Return the [X, Y] coordinate for the center point of the cell that contains the specified text.  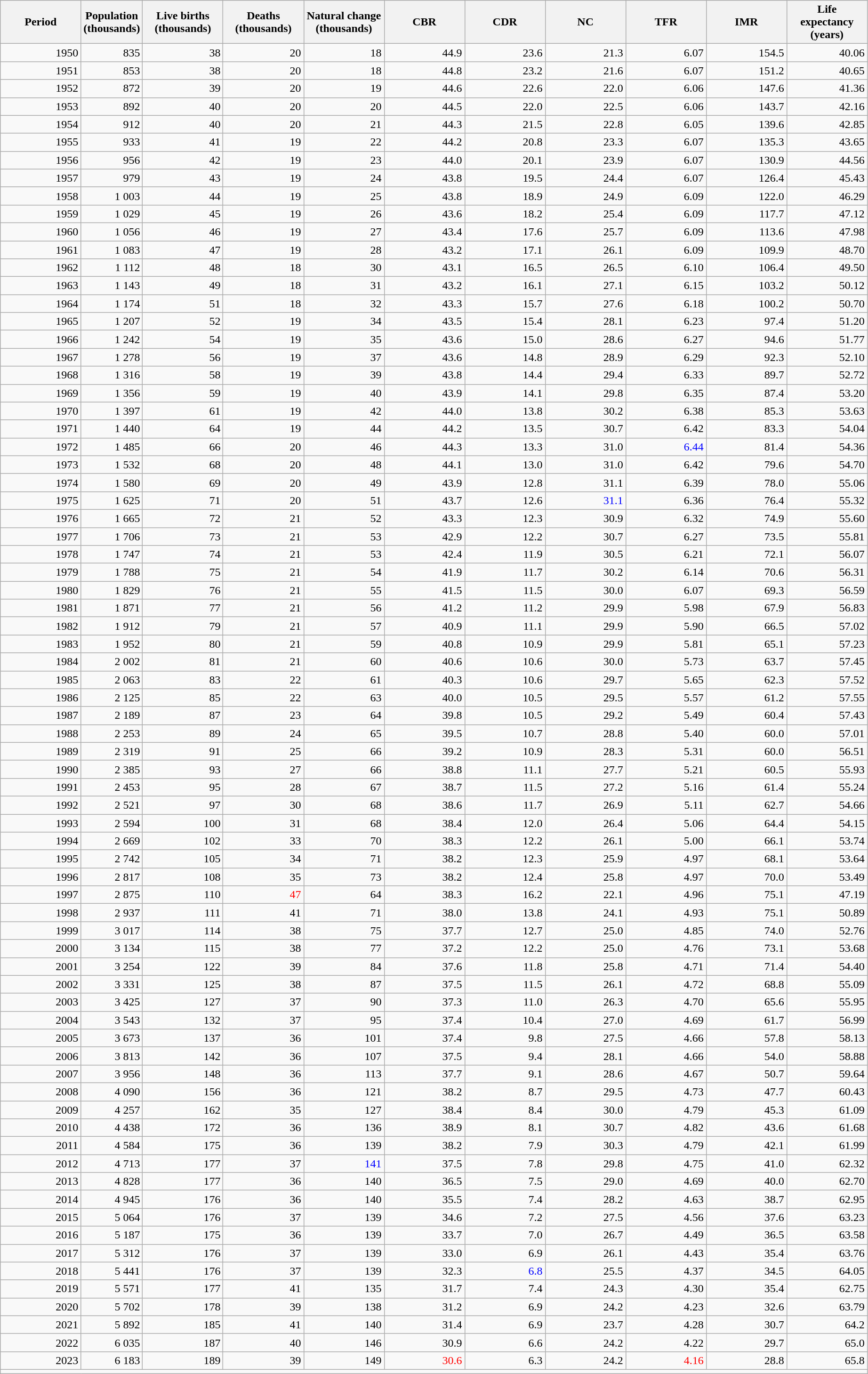
59.64 [827, 1074]
31.2 [425, 1307]
138 [344, 1307]
TFR [666, 22]
40.6 [425, 662]
1981 [40, 608]
5.31 [666, 751]
15.0 [505, 339]
4.28 [666, 1325]
65 [344, 733]
1960 [40, 232]
52.10 [827, 357]
21.5 [505, 124]
139.6 [747, 124]
2 817 [112, 877]
23.6 [505, 53]
35.5 [425, 1199]
2018 [40, 1271]
57.55 [827, 698]
835 [112, 53]
1950 [40, 53]
24.3 [586, 1289]
23.2 [505, 71]
62.70 [827, 1181]
61.4 [747, 787]
38.6 [425, 805]
22.1 [586, 895]
57 [344, 626]
22.5 [586, 106]
72.1 [747, 554]
26.3 [586, 1002]
2 063 [112, 680]
89 [183, 733]
41.5 [425, 590]
55 [344, 590]
4 090 [112, 1092]
40.9 [425, 626]
20.1 [505, 160]
44.1 [425, 465]
6.8 [505, 1271]
55.95 [827, 1002]
31.7 [425, 1289]
85.3 [747, 411]
6.38 [666, 411]
1 706 [112, 536]
Deaths (thousands) [264, 22]
38.0 [425, 913]
187 [183, 1342]
42.16 [827, 106]
135 [344, 1289]
78.0 [747, 482]
6.14 [666, 572]
135.3 [747, 142]
6 183 [112, 1360]
6.32 [666, 518]
2 594 [112, 823]
162 [183, 1109]
149 [344, 1360]
74 [183, 554]
1 532 [112, 465]
1 003 [112, 196]
Live births (thousands) [183, 22]
1991 [40, 787]
54.70 [827, 465]
122.0 [747, 196]
8.4 [505, 1109]
1 316 [112, 375]
5.90 [666, 626]
44.8 [425, 71]
5.11 [666, 805]
1982 [40, 626]
63.7 [747, 662]
65.1 [747, 644]
33.7 [425, 1235]
64.05 [827, 1271]
1 278 [112, 357]
29.4 [586, 375]
45.3 [747, 1109]
61.68 [827, 1128]
32.3 [425, 1271]
2008 [40, 1092]
37.3 [425, 1002]
43.4 [425, 232]
1 788 [112, 572]
53.64 [827, 859]
50.7 [747, 1074]
12.6 [505, 500]
2002 [40, 984]
1979 [40, 572]
55.09 [827, 984]
24.4 [586, 178]
6.15 [666, 286]
58.13 [827, 1038]
54.15 [827, 823]
26.4 [586, 823]
1951 [40, 71]
9.8 [505, 1038]
57.02 [827, 626]
24.1 [586, 913]
9.1 [505, 1074]
24.9 [586, 196]
52.76 [827, 931]
114 [183, 931]
21.6 [586, 71]
83 [183, 680]
4.30 [666, 1289]
100.2 [747, 304]
4.73 [666, 1092]
63.58 [827, 1235]
55.24 [827, 787]
10.4 [505, 1020]
5.81 [666, 644]
13.0 [505, 465]
10.7 [505, 733]
121 [344, 1092]
100 [183, 823]
CBR [425, 22]
4 713 [112, 1164]
1 242 [112, 339]
4 584 [112, 1146]
125 [183, 984]
102 [183, 841]
53.63 [827, 411]
11.8 [505, 966]
1 356 [112, 393]
142 [183, 1056]
1986 [40, 698]
1964 [40, 304]
23.7 [586, 1325]
3 331 [112, 984]
73.1 [747, 948]
2021 [40, 1325]
912 [112, 124]
872 [112, 88]
17.6 [505, 232]
106.4 [747, 268]
28.9 [586, 357]
43.5 [425, 321]
2012 [40, 1164]
2020 [40, 1307]
137 [183, 1038]
67.9 [747, 608]
30.3 [586, 1146]
58 [183, 375]
147.6 [747, 88]
146 [344, 1342]
26 [344, 214]
4.49 [666, 1235]
1959 [40, 214]
1 485 [112, 447]
79 [183, 626]
2022 [40, 1342]
42.4 [425, 554]
49.50 [827, 268]
2006 [40, 1056]
60.4 [747, 715]
6.29 [666, 357]
55.93 [827, 769]
1998 [40, 913]
933 [112, 142]
Period [40, 22]
44.6 [425, 88]
Population(thousands) [112, 22]
11.2 [505, 608]
892 [112, 106]
1962 [40, 268]
113 [344, 1074]
40.65 [827, 71]
2 669 [112, 841]
5.21 [666, 769]
41.36 [827, 88]
979 [112, 178]
79.6 [747, 465]
130.9 [747, 160]
1956 [40, 160]
6 035 [112, 1342]
14.4 [505, 375]
15.4 [505, 321]
1996 [40, 877]
54.40 [827, 966]
113.6 [747, 232]
65.6 [747, 1002]
56.51 [827, 751]
2003 [40, 1002]
47.19 [827, 895]
70.0 [747, 877]
3 017 [112, 931]
56.07 [827, 554]
2 453 [112, 787]
26.5 [586, 268]
172 [183, 1128]
6.36 [666, 500]
51.20 [827, 321]
67 [344, 787]
143.7 [747, 106]
1980 [40, 590]
25.7 [586, 232]
97 [183, 805]
4.37 [666, 1271]
74.0 [747, 931]
1 871 [112, 608]
66.1 [747, 841]
19.5 [505, 178]
148 [183, 1074]
42.85 [827, 124]
5.57 [666, 698]
1965 [40, 321]
31.4 [425, 1325]
72 [183, 518]
154.5 [747, 53]
6.23 [666, 321]
2 521 [112, 805]
2015 [40, 1217]
51.77 [827, 339]
2013 [40, 1181]
42.9 [425, 536]
1 143 [112, 286]
5 312 [112, 1253]
1997 [40, 895]
1976 [40, 518]
4.70 [666, 1002]
30.5 [586, 554]
1995 [40, 859]
1984 [40, 662]
5.06 [666, 823]
50.70 [827, 304]
1 207 [112, 321]
4.82 [666, 1128]
1958 [40, 196]
92.3 [747, 357]
4 828 [112, 1181]
151.2 [747, 71]
56.83 [827, 608]
185 [183, 1325]
2001 [40, 966]
4.67 [666, 1074]
1983 [40, 644]
4 257 [112, 1109]
21.3 [586, 53]
47.98 [827, 232]
111 [183, 913]
76 [183, 590]
54.0 [747, 1056]
52.72 [827, 375]
8.1 [505, 1128]
1977 [40, 536]
16.5 [505, 268]
15.7 [505, 304]
4.75 [666, 1164]
33.0 [425, 1253]
1971 [40, 429]
1966 [40, 339]
57.45 [827, 662]
20.8 [505, 142]
1987 [40, 715]
28.3 [586, 751]
68.8 [747, 984]
26.7 [586, 1235]
18.9 [505, 196]
61.09 [827, 1109]
5.65 [666, 680]
42.1 [747, 1146]
44.56 [827, 160]
45.43 [827, 178]
1 083 [112, 250]
1985 [40, 680]
1970 [40, 411]
68.1 [747, 859]
27.2 [586, 787]
14.1 [505, 393]
5 702 [112, 1307]
2009 [40, 1109]
84 [344, 966]
1 912 [112, 626]
29.0 [586, 1181]
48.70 [827, 250]
53.20 [827, 393]
57.8 [747, 1038]
70 [344, 841]
5 064 [112, 1217]
26.9 [586, 805]
28.2 [586, 1199]
64.4 [747, 823]
4.43 [666, 1253]
2007 [40, 1074]
2019 [40, 1289]
27.7 [586, 769]
27.0 [586, 1020]
1 952 [112, 644]
4.63 [666, 1199]
57.01 [827, 733]
3 425 [112, 1002]
43.7 [425, 500]
70.6 [747, 572]
17.1 [505, 250]
115 [183, 948]
65.0 [827, 1342]
4.93 [666, 913]
43.1 [425, 268]
1 829 [112, 590]
1990 [40, 769]
94.6 [747, 339]
63.76 [827, 1253]
53.49 [827, 877]
108 [183, 877]
136 [344, 1128]
29.2 [586, 715]
1992 [40, 805]
43.65 [827, 142]
74.9 [747, 518]
1953 [40, 106]
61.7 [747, 1020]
76.4 [747, 500]
1978 [40, 554]
7.9 [505, 1146]
1974 [40, 482]
2004 [40, 1020]
32 [344, 304]
33 [264, 841]
14.8 [505, 357]
46.29 [827, 196]
6.33 [666, 375]
107 [344, 1056]
CDR [505, 22]
66.5 [747, 626]
54.04 [827, 429]
22.6 [505, 88]
73.5 [747, 536]
1 580 [112, 482]
5.49 [666, 715]
6.18 [666, 304]
IMR [747, 22]
41.9 [425, 572]
117.7 [747, 214]
4.71 [666, 966]
57.43 [827, 715]
178 [183, 1307]
61.2 [747, 698]
6.35 [666, 393]
58.88 [827, 1056]
12.7 [505, 931]
39.2 [425, 751]
44.9 [425, 53]
64.2 [827, 1325]
1961 [40, 250]
18.2 [505, 214]
12.4 [505, 877]
55.06 [827, 482]
6.44 [666, 447]
1 112 [112, 268]
13.5 [505, 429]
4.16 [666, 1360]
5 571 [112, 1289]
1988 [40, 733]
4.76 [666, 948]
2 319 [112, 751]
956 [112, 160]
55.32 [827, 500]
3 254 [112, 966]
81 [183, 662]
41.0 [747, 1164]
27.6 [586, 304]
2016 [40, 1235]
91 [183, 751]
32.6 [747, 1307]
30.6 [425, 1360]
1955 [40, 142]
62.3 [747, 680]
39.5 [425, 733]
156 [183, 1092]
1957 [40, 178]
6.6 [505, 1342]
38.9 [425, 1128]
23.9 [586, 160]
2 742 [112, 859]
141 [344, 1164]
103.2 [747, 286]
1969 [40, 393]
65.8 [827, 1360]
NC [586, 22]
5.98 [666, 608]
40.3 [425, 680]
83.3 [747, 429]
87.4 [747, 393]
4 438 [112, 1128]
2 937 [112, 913]
25.4 [586, 214]
3 134 [112, 948]
62.75 [827, 1289]
40.06 [827, 53]
3 543 [112, 1020]
34.6 [425, 1217]
97.4 [747, 321]
110 [183, 895]
1973 [40, 465]
4.22 [666, 1342]
1 747 [112, 554]
56.31 [827, 572]
132 [183, 1020]
2005 [40, 1038]
60 [344, 662]
2 875 [112, 895]
23.3 [586, 142]
50.89 [827, 913]
5 187 [112, 1235]
22.8 [586, 124]
2017 [40, 1253]
39.8 [425, 715]
38.8 [425, 769]
1967 [40, 357]
1 440 [112, 429]
2014 [40, 1199]
54.66 [827, 805]
55.60 [827, 518]
3 813 [112, 1056]
5.00 [666, 841]
5.40 [666, 733]
34.5 [747, 1271]
69 [183, 482]
90 [344, 1002]
43 [183, 178]
50.12 [827, 286]
2000 [40, 948]
4.56 [666, 1217]
7.0 [505, 1235]
56.99 [827, 1020]
1 029 [112, 214]
37.2 [425, 948]
189 [183, 1360]
11.9 [505, 554]
1999 [40, 931]
25.9 [586, 859]
89.7 [747, 375]
2023 [40, 1360]
54.36 [827, 447]
Natural change(thousands) [344, 22]
1975 [40, 500]
1994 [40, 841]
55.81 [827, 536]
63.23 [827, 1217]
57.52 [827, 680]
5.16 [666, 787]
69.3 [747, 590]
126.4 [747, 178]
9.4 [505, 1056]
85 [183, 698]
62.7 [747, 805]
105 [183, 859]
109.9 [747, 250]
1 056 [112, 232]
25.5 [586, 1271]
4.85 [666, 931]
57.23 [827, 644]
12.8 [505, 482]
13.3 [505, 447]
44.5 [425, 106]
1972 [40, 447]
62.95 [827, 1199]
62.32 [827, 1164]
5 441 [112, 1271]
7.5 [505, 1181]
8.7 [505, 1092]
853 [112, 71]
53.68 [827, 948]
1952 [40, 88]
11.0 [505, 1002]
41.2 [425, 608]
1993 [40, 823]
1954 [40, 124]
53.74 [827, 841]
6.39 [666, 482]
1 625 [112, 500]
27.1 [586, 286]
93 [183, 769]
12.0 [505, 823]
7.2 [505, 1217]
2 125 [112, 698]
3 673 [112, 1038]
56.59 [827, 590]
1 397 [112, 411]
4.96 [666, 895]
4.72 [666, 984]
4.23 [666, 1307]
2 002 [112, 662]
4 945 [112, 1199]
6.05 [666, 124]
71.4 [747, 966]
6.21 [666, 554]
2011 [40, 1146]
81.4 [747, 447]
60.5 [747, 769]
2 253 [112, 733]
47.12 [827, 214]
1 174 [112, 304]
60.43 [827, 1092]
6.3 [505, 1360]
2 189 [112, 715]
63 [344, 698]
101 [344, 1038]
1963 [40, 286]
6.10 [666, 268]
5.73 [666, 662]
16.1 [505, 286]
40.8 [425, 644]
63.79 [827, 1307]
2010 [40, 1128]
1989 [40, 751]
2 385 [112, 769]
47.7 [747, 1092]
61.99 [827, 1146]
7.8 [505, 1164]
80 [183, 644]
45 [183, 214]
5 892 [112, 1325]
Life expectancy (years) [827, 22]
3 956 [112, 1074]
1968 [40, 375]
122 [183, 966]
16.2 [505, 895]
1 665 [112, 518]
